Capture the cell that displays the provided text and extract its [X, Y] central coordinate. 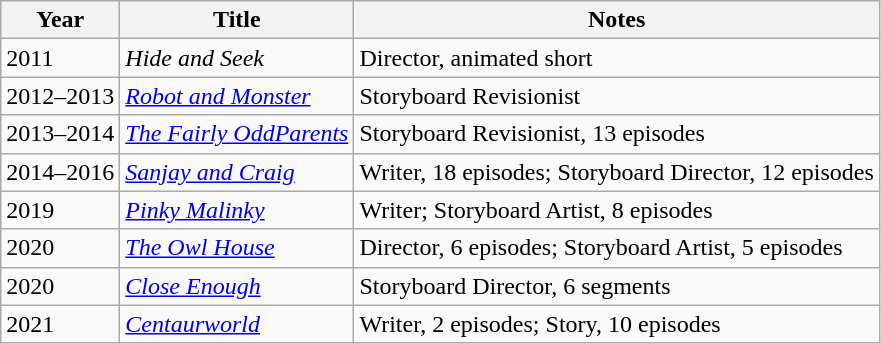
Storyboard Revisionist [616, 96]
2021 [60, 324]
Director, 6 episodes; Storyboard Artist, 5 episodes [616, 248]
Title [237, 20]
2013–2014 [60, 134]
Robot and Monster [237, 96]
Pinky Malinky [237, 210]
Close Enough [237, 286]
Writer, 2 episodes; Story, 10 episodes [616, 324]
2012–2013 [60, 96]
Year [60, 20]
Writer; Storyboard Artist, 8 episodes [616, 210]
Hide and Seek [237, 58]
Notes [616, 20]
The Fairly OddParents [237, 134]
2014–2016 [60, 172]
Storyboard Director, 6 segments [616, 286]
Centaurworld [237, 324]
2019 [60, 210]
Sanjay and Craig [237, 172]
Writer, 18 episodes; Storyboard Director, 12 episodes [616, 172]
The Owl House [237, 248]
2011 [60, 58]
Director, animated short [616, 58]
Storyboard Revisionist, 13 episodes [616, 134]
